Provide the (x, y) coordinate of the cell's center where the given text is located.  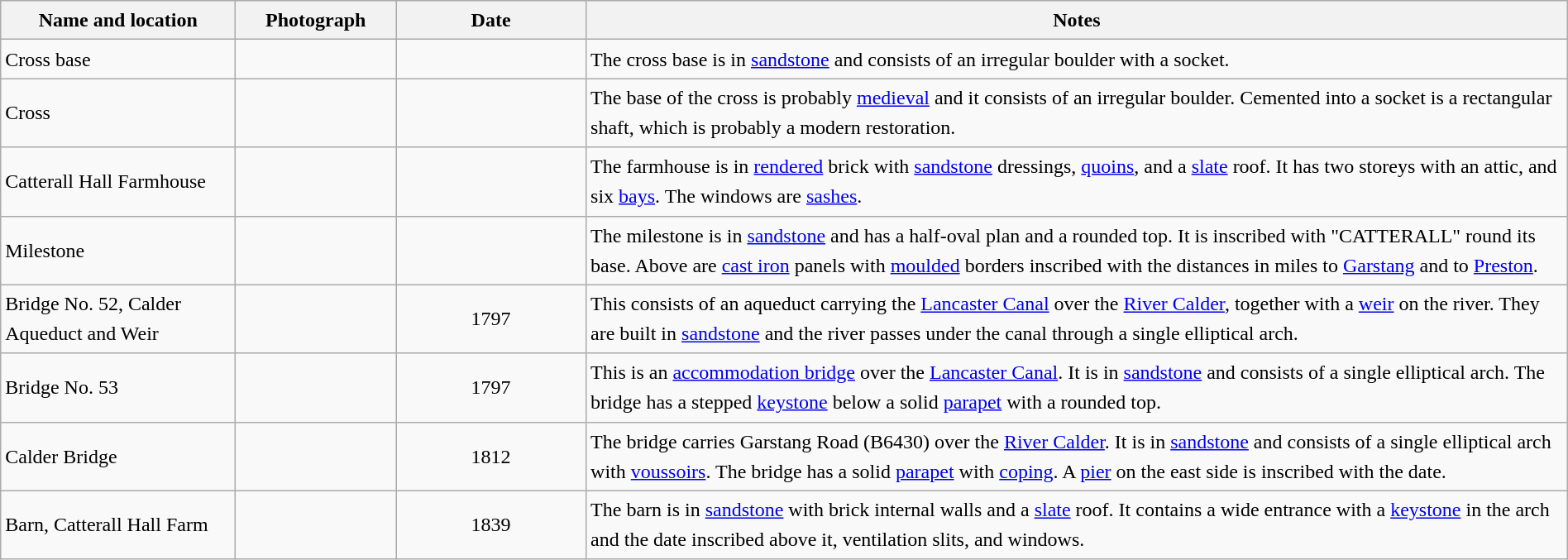
Catterall Hall Farmhouse (118, 182)
Milestone (118, 250)
1812 (491, 457)
Barn, Catterall Hall Farm (118, 524)
Cross (118, 112)
Photograph (316, 20)
Notes (1077, 20)
1839 (491, 524)
Bridge No. 52, Calder Aqueduct and Weir (118, 319)
Name and location (118, 20)
Cross base (118, 60)
Calder Bridge (118, 457)
Bridge No. 53 (118, 387)
Date (491, 20)
The cross base is in sandstone and consists of an irregular boulder with a socket. (1077, 60)
